Capture the cell that displays the provided text and extract its [x, y] central coordinate. 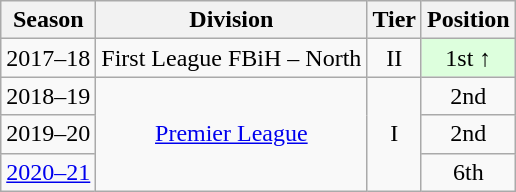
II [394, 58]
2020–21 [48, 172]
1st ↑ [468, 58]
Season [48, 20]
Position [468, 20]
2019–20 [48, 134]
2017–18 [48, 58]
6th [468, 172]
Tier [394, 20]
First League FBiH – North [232, 58]
I [394, 134]
Premier League [232, 134]
Division [232, 20]
2018–19 [48, 96]
